For the text-containing cell, return its midpoint in (x, y) coordinate format. 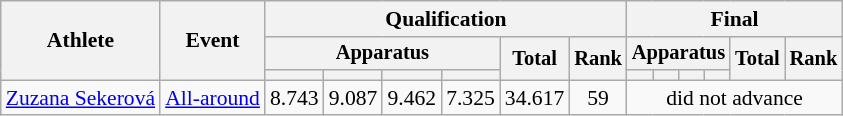
8.743 (294, 98)
7.325 (470, 98)
did not advance (734, 98)
59 (598, 98)
Athlete (80, 40)
9.462 (412, 98)
All-around (212, 98)
34.617 (534, 98)
9.087 (354, 98)
Final (734, 19)
Qualification (446, 19)
Zuzana Sekerová (80, 98)
Event (212, 40)
